Output the [x, y] coordinate of the center of the cell containing the given text.  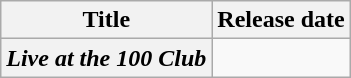
Live at the 100 Club [106, 58]
Title [106, 20]
Release date [281, 20]
